Pinpoint the cell where the given text exists, returning its [X, Y] midpoint coordinate. 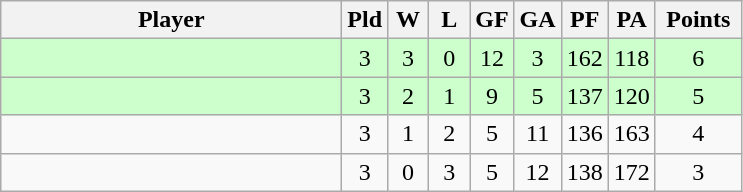
137 [584, 96]
Player [172, 20]
PF [584, 20]
GA [538, 20]
4 [698, 134]
136 [584, 134]
162 [584, 58]
Pld [365, 20]
W [408, 20]
163 [632, 134]
118 [632, 58]
Points [698, 20]
120 [632, 96]
9 [492, 96]
11 [538, 134]
138 [584, 172]
GF [492, 20]
PA [632, 20]
172 [632, 172]
L [450, 20]
6 [698, 58]
